Return the [x, y] coordinate for the center point of the cell that contains the specified text.  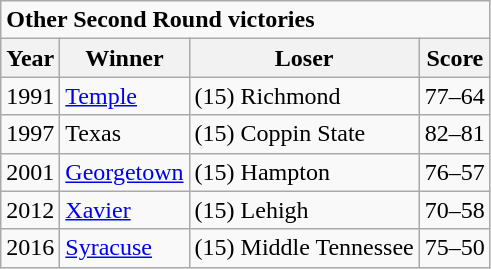
Loser [304, 58]
(15) Richmond [304, 96]
Winner [124, 58]
77–64 [454, 96]
(15) Hampton [304, 172]
Texas [124, 134]
70–58 [454, 210]
82–81 [454, 134]
1991 [30, 96]
1997 [30, 134]
(15) Lehigh [304, 210]
2016 [30, 248]
Xavier [124, 210]
75–50 [454, 248]
(15) Coppin State [304, 134]
Georgetown [124, 172]
2001 [30, 172]
Temple [124, 96]
(15) Middle Tennessee [304, 248]
Score [454, 58]
76–57 [454, 172]
2012 [30, 210]
Year [30, 58]
Syracuse [124, 248]
Other Second Round victories [246, 20]
